Provide the [x, y] coordinate of the cell's center where the given text is located.  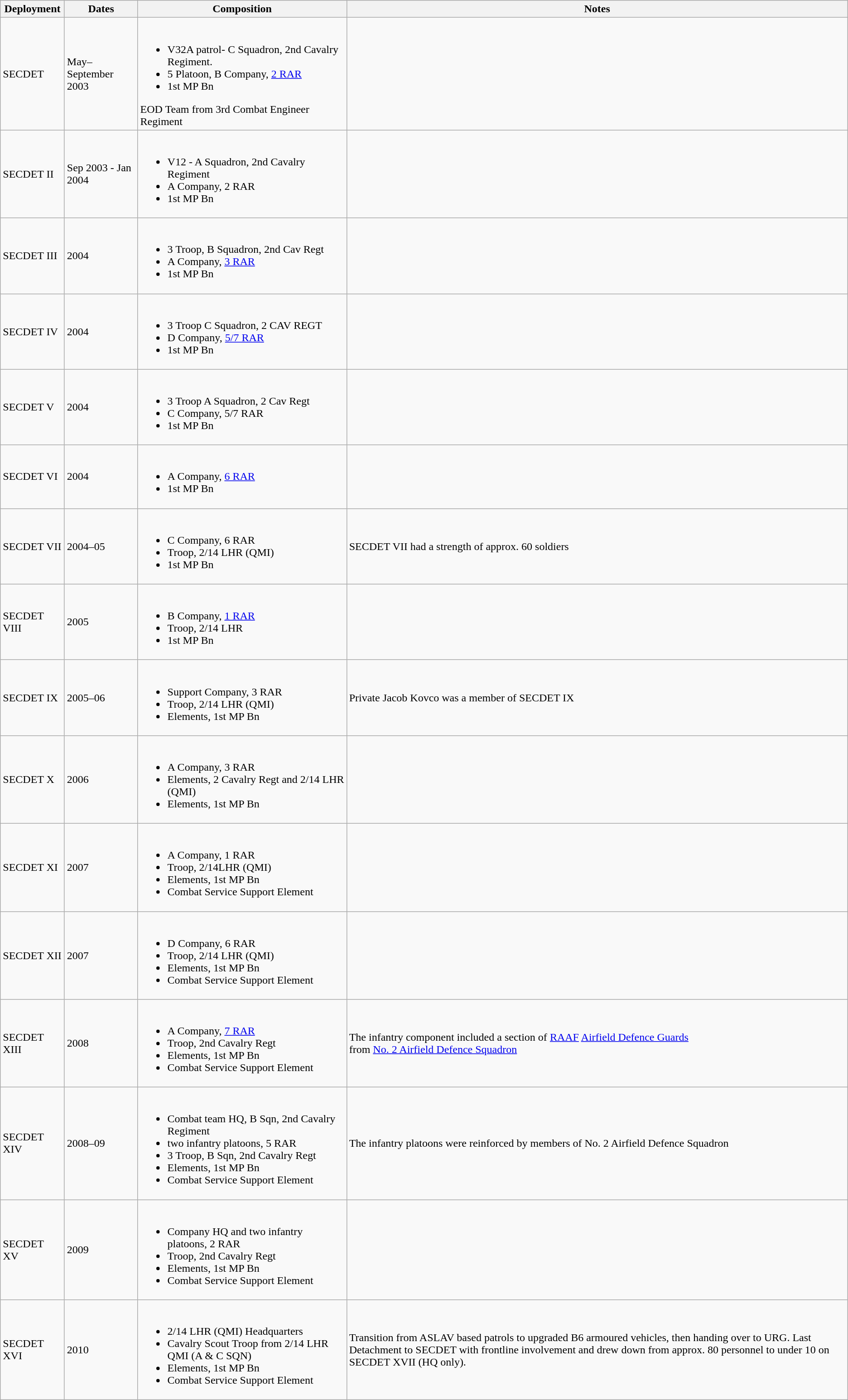
SECDET IV [33, 332]
2/14 LHR (QMI) HeadquartersCavalry Scout Troop from 2/14 LHR QMI (A & C SQN)Elements, 1st MP BnCombat Service Support Element [242, 1350]
SECDET IX [33, 698]
C Company, 6 RARTroop, 2/14 LHR (QMI)1st MP Bn [242, 546]
SECDET XI [33, 867]
SECDET XVI [33, 1350]
Support Company, 3 RARTroop, 2/14 LHR (QMI)Elements, 1st MP Bn [242, 698]
Sep 2003 - Jan 2004 [101, 174]
Deployment [33, 9]
SECDET III [33, 256]
3 Troop, B Squadron, 2nd Cav RegtA Company, 3 RAR1st MP Bn [242, 256]
SECDET XV [33, 1250]
V32A patrol- C Squadron, 2nd Cavalry Regiment.5 Platoon, B Company, 2 RAR1st MP BnEOD Team from 3rd Combat Engineer Regiment [242, 74]
Notes [597, 9]
3 Troop A Squadron, 2 Cav RegtC Company, 5/7 RAR1st MP Bn [242, 407]
A Company, 3 RARElements, 2 Cavalry Regt and 2/14 LHR (QMI)Elements, 1st MP Bn [242, 779]
B Company, 1 RARTroop, 2/14 LHR1st MP Bn [242, 622]
2008–09 [101, 1144]
Composition [242, 9]
The infantry platoons were reinforced by members of No. 2 Airfield Defence Squadron [597, 1144]
2005 [101, 622]
SECDET X [33, 779]
2008 [101, 1043]
3 Troop C Squadron, 2 CAV REGTD Company, 5/7 RAR1st MP Bn [242, 332]
A Company, 6 RAR1st MP Bn [242, 477]
SECDET XIV [33, 1144]
The infantry component included a section of RAAF Airfield Defence Guardsfrom No. 2 Airfield Defence Squadron [597, 1043]
A Company, 1 RARTroop, 2/14LHR (QMI)Elements, 1st MP BnCombat Service Support Element [242, 867]
2005–06 [101, 698]
SECDET XII [33, 956]
Dates [101, 9]
SECDET V [33, 407]
SECDET XIII [33, 1043]
SECDET [33, 74]
D Company, 6 RARTroop, 2/14 LHR (QMI)Elements, 1st MP BnCombat Service Support Element [242, 956]
SECDET II [33, 174]
SECDET VI [33, 477]
Private Jacob Kovco was a member of SECDET IX [597, 698]
SECDET VII [33, 546]
2006 [101, 779]
May–September 2003 [101, 74]
SECDET VII had a strength of approx. 60 soldiers [597, 546]
2010 [101, 1350]
Company HQ and two infantry platoons, 2 RARTroop, 2nd Cavalry RegtElements, 1st MP BnCombat Service Support Element [242, 1250]
2009 [101, 1250]
SECDET VIII [33, 622]
V12 - A Squadron, 2nd Cavalry RegimentA Company, 2 RAR1st MP Bn [242, 174]
A Company, 7 RARTroop, 2nd Cavalry RegtElements, 1st MP BnCombat Service Support Element [242, 1043]
2004–05 [101, 546]
